Return (X, Y) of the center of cell containing provided text 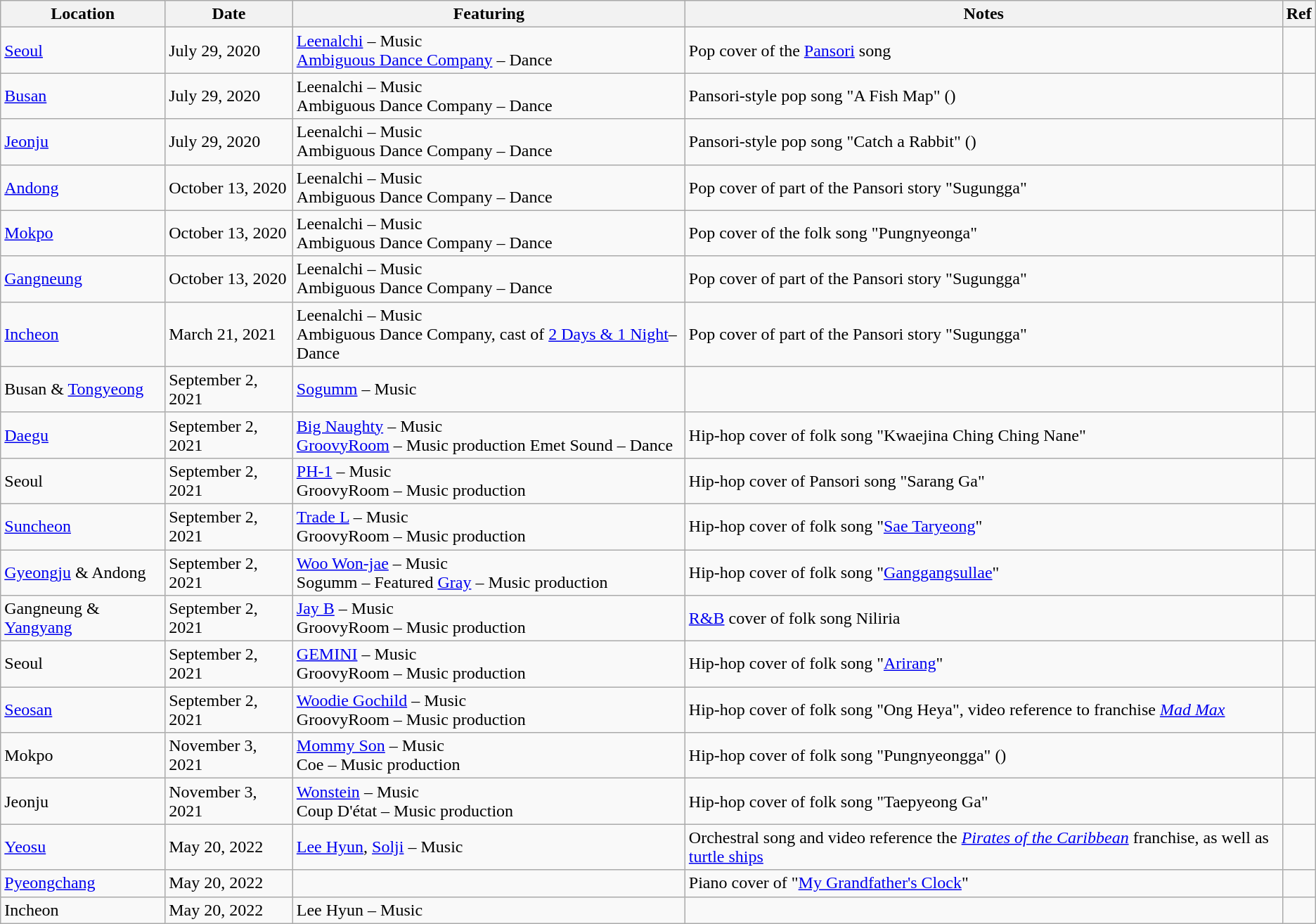
Pop cover of the Pansori song (983, 51)
Hip-hop cover of folk song "Pungnyeongga" () (983, 755)
Hip-hop cover of folk song "Arirang" (983, 664)
Jay B – MusicGroovyRoom – Music production (489, 619)
Hip-hop cover of folk song "Sae Taryeong" (983, 526)
Location (83, 14)
Notes (983, 14)
Pyeongchang (83, 883)
March 21, 2021 (229, 334)
Hip-hop cover of Pansori song "Sarang Ga" (983, 481)
Hip-hop cover of folk song "Ong Heya", video reference to franchise Mad Max (983, 710)
Gyeongju & Andong (83, 572)
Hip-hop cover of folk song "Ganggangsullae" (983, 572)
Woo Won-jae – MusicSogumm – Featured Gray – Music production (489, 572)
Ref (1299, 14)
Date (229, 14)
Busan (83, 96)
Trade L – MusicGroovyRoom – Music production (489, 526)
Leenalchi – MusicAmbiguous Dance Company, cast of 2 Days & 1 Night– Dance (489, 334)
Pansori-style pop song "A Fish Map" () (983, 96)
Big Naughty – MusicGroovyRoom – Music production Emet Sound – Dance (489, 435)
Andong (83, 187)
Woodie Gochild – MusicGroovyRoom – Music production (489, 710)
Wonstein – MusicCoup D'état – Music production (489, 802)
Busan & Tongyeong (83, 390)
Orchestral song and video reference the Pirates of the Caribbean franchise, as well as turtle ships (983, 847)
R&B cover of folk song Niliria (983, 619)
Pansori-style pop song "Catch a Rabbit" () (983, 142)
Seosan (83, 710)
Lee Hyun, Solji – Music (489, 847)
PH-1 – MusicGroovyRoom – Music production (489, 481)
Hip-hop cover of folk song "Taepyeong Ga" (983, 802)
Featuring (489, 14)
Pop cover of the folk song "Pungnyeonga" (983, 233)
Suncheon (83, 526)
Gangneung (83, 278)
Daegu (83, 435)
Lee Hyun – Music (489, 910)
Yeosu (83, 847)
Hip-hop cover of folk song "Kwaejina Ching Ching Nane" (983, 435)
Mommy Son – MusicCoe – Music production (489, 755)
Piano cover of "My Grandfather's Clock" (983, 883)
Sogumm – Music (489, 390)
Gangneung & Yangyang (83, 619)
GEMINI – MusicGroovyRoom – Music production (489, 664)
